Find where the given text appears and provide that cell's center as [x, y] coordinate. 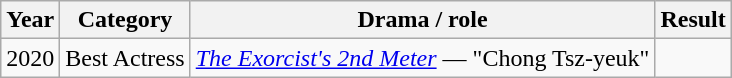
Best Actress [125, 58]
The Exorcist's 2nd Meter — "Chong Tsz-yeuk" [422, 58]
Result [693, 20]
Drama / role [422, 20]
2020 [30, 58]
Category [125, 20]
Year [30, 20]
